Return the [x, y] coordinate for the center point of the cell that contains the specified text.  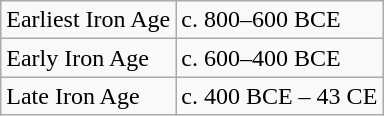
c. 600–400 BCE [280, 58]
c. 800–600 BCE [280, 20]
c. 400 BCE – 43 CE [280, 96]
Earliest Iron Age [88, 20]
Early Iron Age [88, 58]
Late Iron Age [88, 96]
